Provide the (x, y) coordinate of the cell's center where the given text is located.  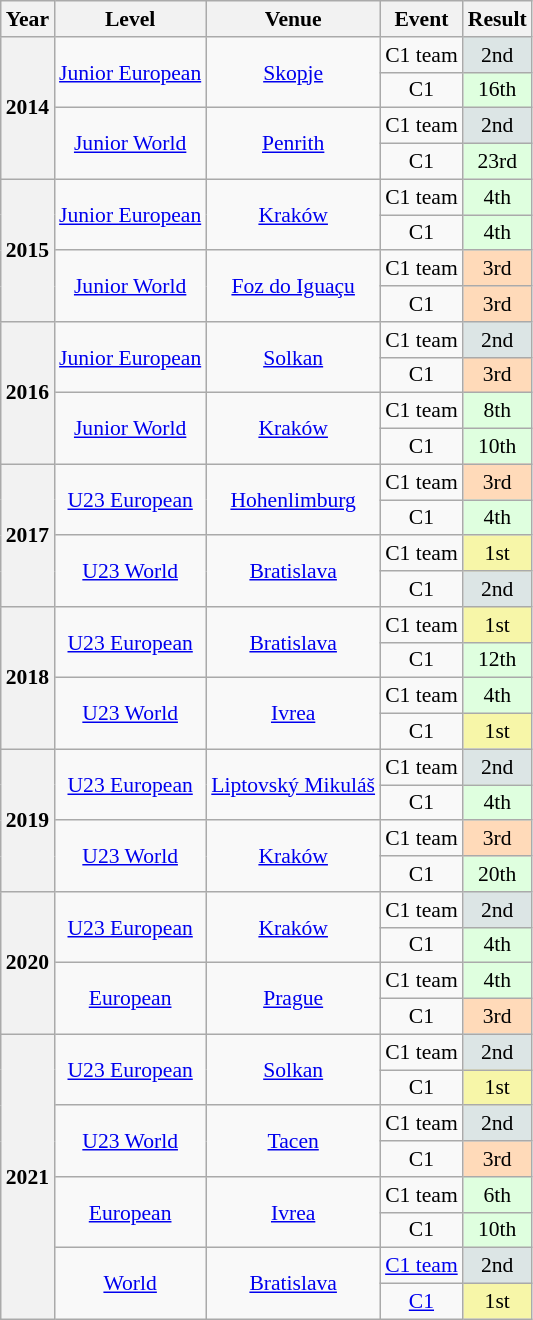
16th (498, 90)
2015 (28, 250)
2016 (28, 393)
Year (28, 19)
2021 (28, 1176)
2018 (28, 678)
2019 (28, 820)
World (130, 1284)
Event (422, 19)
2017 (28, 535)
23rd (498, 162)
Venue (293, 19)
Hohenlimburg (293, 500)
Liptovský Mikuláš (293, 784)
Level (130, 19)
20th (498, 874)
6th (498, 1195)
Skopje (293, 72)
2020 (28, 963)
Prague (293, 998)
2014 (28, 108)
12th (498, 660)
Tacen (293, 1142)
Penrith (293, 144)
Result (498, 19)
Foz do Iguaçu (293, 286)
8th (498, 411)
